Output the [X, Y] coordinate of the center of the cell containing the given text.  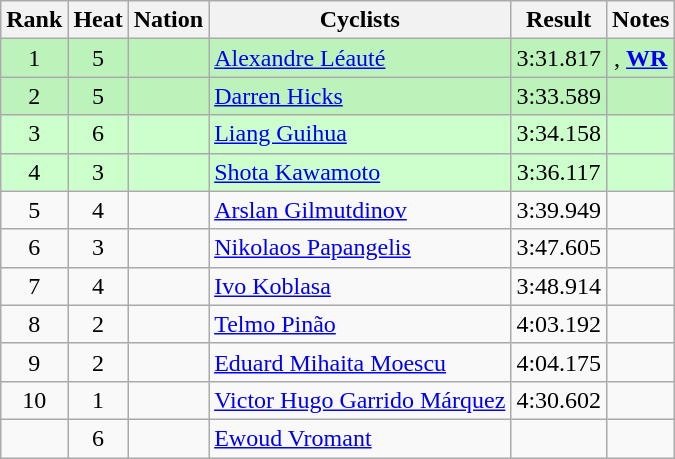
9 [34, 362]
4:03.192 [559, 324]
Nation [168, 20]
Darren Hicks [360, 96]
Alexandre Léauté [360, 58]
Telmo Pinão [360, 324]
Ewoud Vromant [360, 438]
Result [559, 20]
3:48.914 [559, 286]
Cyclists [360, 20]
Heat [98, 20]
3:39.949 [559, 210]
Rank [34, 20]
3:34.158 [559, 134]
3:33.589 [559, 96]
10 [34, 400]
Eduard Mihaita Moescu [360, 362]
Nikolaos Papangelis [360, 248]
, WR [641, 58]
7 [34, 286]
Liang Guihua [360, 134]
3:31.817 [559, 58]
3:36.117 [559, 172]
4:04.175 [559, 362]
Ivo Koblasa [360, 286]
Arslan Gilmutdinov [360, 210]
Victor Hugo Garrido Márquez [360, 400]
Shota Kawamoto [360, 172]
Notes [641, 20]
4:30.602 [559, 400]
3:47.605 [559, 248]
8 [34, 324]
